Return the [X, Y] coordinate for the center point of the cell that contains the specified text.  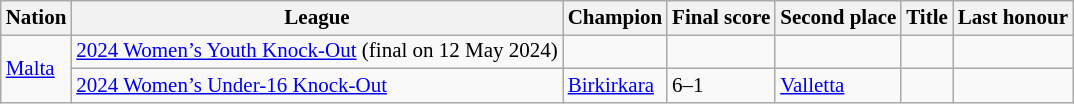
Title [927, 18]
Malta [36, 69]
Nation [36, 18]
League [316, 18]
6–1 [721, 86]
Birkirkara [615, 86]
2024 Women’s Youth Knock-Out (final on 12 May 2024) [316, 52]
Champion [615, 18]
Last honour [1013, 18]
2024 Women’s Under-16 Knock-Out [316, 86]
Final score [721, 18]
Second place [838, 18]
Valletta [838, 86]
